Determine the [X, Y] coordinate at the center of the cell enclosing the given text.  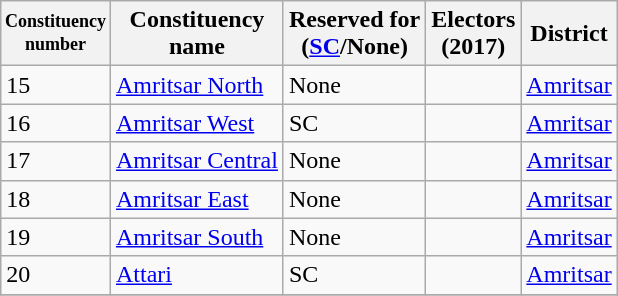
Constituencynumber [56, 34]
Amritsar South [196, 237]
Amritsar North [196, 85]
District [569, 34]
Attari [196, 275]
Electors(2017) [474, 34]
20 [56, 275]
17 [56, 161]
Amritsar Central [196, 161]
Amritsar West [196, 123]
19 [56, 237]
Reserved for(SC/None) [354, 34]
18 [56, 199]
Amritsar East [196, 199]
15 [56, 85]
Constituencyname [196, 34]
16 [56, 123]
